Find where the given text appears and provide that cell's center as [x, y] coordinate. 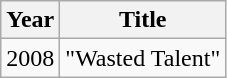
Year [30, 20]
Title [143, 20]
"Wasted Talent" [143, 58]
2008 [30, 58]
